Determine the [x, y] coordinate at the center of the cell enclosing the given text.  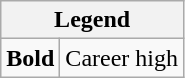
Legend [92, 20]
Bold [30, 58]
Career high [122, 58]
